Capture the cell that displays the provided text and extract its (x, y) central coordinate. 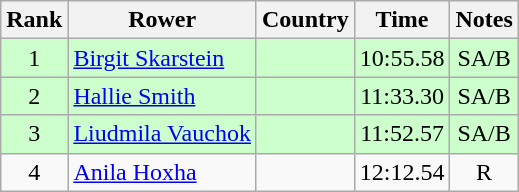
1 (34, 58)
Notes (484, 20)
12:12.54 (402, 172)
10:55.58 (402, 58)
Time (402, 20)
2 (34, 96)
Country (305, 20)
Anila Hoxha (162, 172)
3 (34, 134)
11:52.57 (402, 134)
Hallie Smith (162, 96)
11:33.30 (402, 96)
R (484, 172)
Liudmila Vauchok (162, 134)
Rank (34, 20)
Rower (162, 20)
Birgit Skarstein (162, 58)
4 (34, 172)
